For the text-containing cell, return its midpoint in [X, Y] coordinate format. 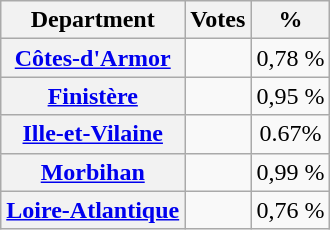
0,78 % [290, 58]
0,76 % [290, 210]
0,95 % [290, 96]
Côtes-d'Armor [93, 58]
Finistère [93, 96]
Ille-et-Vilaine [93, 134]
0,99 % [290, 172]
Votes [218, 20]
% [290, 20]
Department [93, 20]
Morbihan [93, 172]
0.67% [290, 134]
Loire-Atlantique [93, 210]
